Search for the cell housing the specified text and yield its [X, Y] center coordinate. 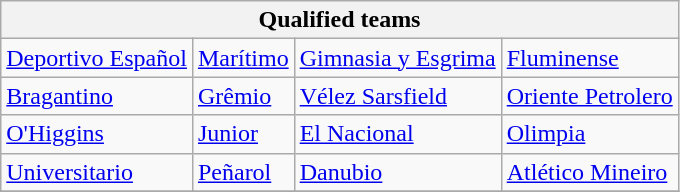
Deportivo Español [97, 58]
Universitario [97, 172]
Junior [243, 134]
Marítimo [243, 58]
Qualified teams [340, 20]
Grêmio [243, 96]
El Nacional [398, 134]
Oriente Petrolero [590, 96]
Danubio [398, 172]
Atlético Mineiro [590, 172]
Fluminense [590, 58]
O'Higgins [97, 134]
Peñarol [243, 172]
Olimpia [590, 134]
Vélez Sarsfield [398, 96]
Gimnasia y Esgrima [398, 58]
Bragantino [97, 96]
